Locate the cell with the specified text and output its (X, Y) center coordinate. 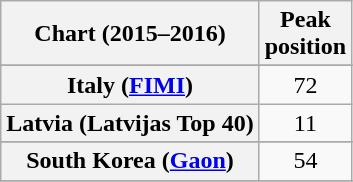
Italy (FIMI) (130, 85)
54 (305, 161)
Latvia (Latvijas Top 40) (130, 123)
South Korea (Gaon) (130, 161)
Chart (2015–2016) (130, 34)
72 (305, 85)
11 (305, 123)
Peak position (305, 34)
